Search for the cell housing the specified text and yield its [X, Y] center coordinate. 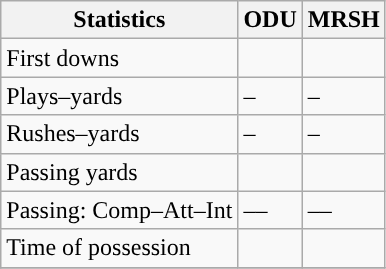
ODU [270, 20]
Passing: Comp–Att–Int [120, 210]
First downs [120, 58]
Rushes–yards [120, 134]
MRSH [344, 20]
Passing yards [120, 172]
Time of possession [120, 248]
Statistics [120, 20]
Plays–yards [120, 96]
